Return the [X, Y] coordinate for the center point of the cell that contains the specified text.  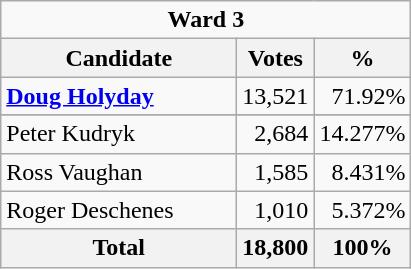
8.431% [362, 172]
5.372% [362, 210]
% [362, 58]
Ross Vaughan [119, 172]
Peter Kudryk [119, 134]
Votes [276, 58]
Candidate [119, 58]
Doug Holyday [119, 96]
Roger Deschenes [119, 210]
18,800 [276, 248]
14.277% [362, 134]
1,585 [276, 172]
71.92% [362, 96]
100% [362, 248]
Ward 3 [206, 20]
2,684 [276, 134]
13,521 [276, 96]
Total [119, 248]
1,010 [276, 210]
